Determine the (X, Y) coordinate at the center of the cell enclosing the given text.  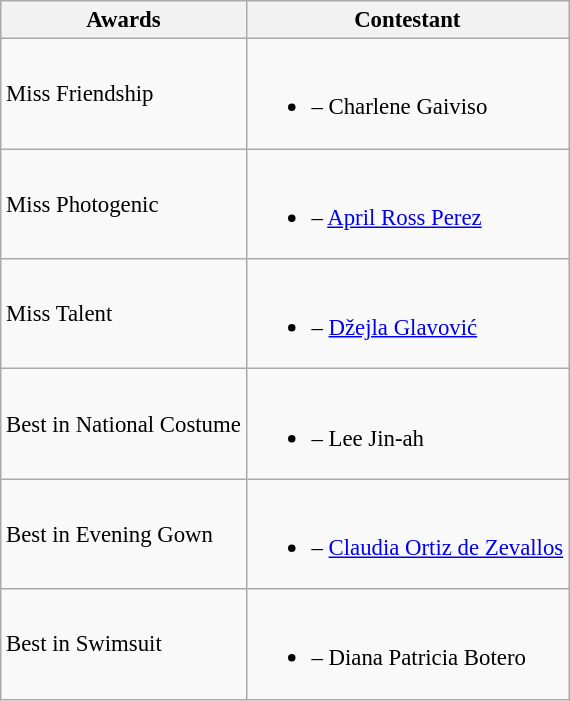
– Džejla Glavović (407, 314)
Miss Photogenic (124, 204)
Miss Talent (124, 314)
Miss Friendship (124, 94)
– Diana Patricia Botero (407, 644)
Best in Evening Gown (124, 534)
– Charlene Gaiviso (407, 94)
Contestant (407, 20)
– April Ross Perez (407, 204)
– Claudia Ortiz de Zevallos (407, 534)
Awards (124, 20)
– Lee Jin-ah (407, 424)
Best in National Costume (124, 424)
Best in Swimsuit (124, 644)
